Output the [X, Y] coordinate of the center of the cell containing the given text.  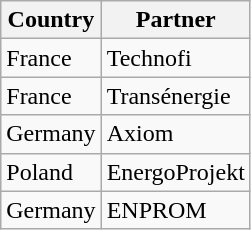
Country [51, 20]
ENPROM [176, 210]
Poland [51, 172]
Partner [176, 20]
EnergoProjekt [176, 172]
Technofi [176, 58]
Axiom [176, 134]
Transénergie [176, 96]
